Scan for the cell matching the given text and deliver its (X, Y) coordinate at center. 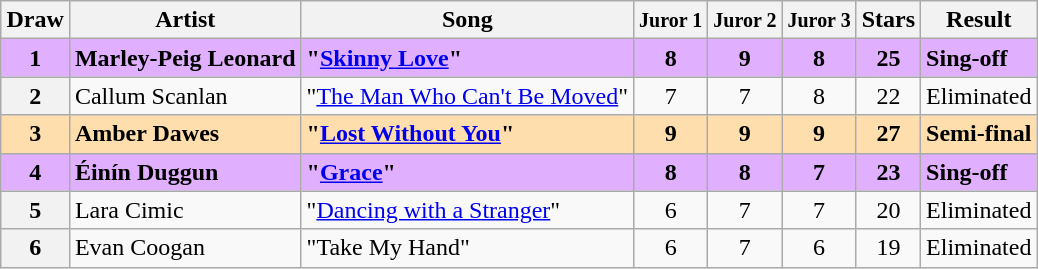
3 (35, 134)
Result (979, 20)
Lara Cimic (185, 210)
4 (35, 172)
Éinín Duggun (185, 172)
1 (35, 58)
"Lost Without You" (467, 134)
Draw (35, 20)
25 (888, 58)
20 (888, 210)
Semi-final (979, 134)
Song (467, 20)
Evan Coogan (185, 248)
5 (35, 210)
"The Man Who Can't Be Moved" (467, 96)
Juror 3 (819, 20)
23 (888, 172)
Juror 2 (745, 20)
22 (888, 96)
Amber Dawes (185, 134)
"Dancing with a Stranger" (467, 210)
2 (35, 96)
"Grace" (467, 172)
"Skinny Love" (467, 58)
19 (888, 248)
Juror 1 (671, 20)
Marley-Peig Leonard (185, 58)
"Take My Hand" (467, 248)
Artist (185, 20)
Stars (888, 20)
Callum Scanlan (185, 96)
27 (888, 134)
